Provide the (X, Y) coordinate of the cell's center where the given text is located.  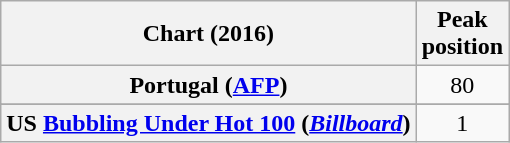
Chart (2016) (208, 34)
80 (462, 85)
Portugal (AFP) (208, 85)
US Bubbling Under Hot 100 (Billboard) (208, 123)
Peak position (462, 34)
1 (462, 123)
